Scan for the cell matching the given text and deliver its [x, y] coordinate at center. 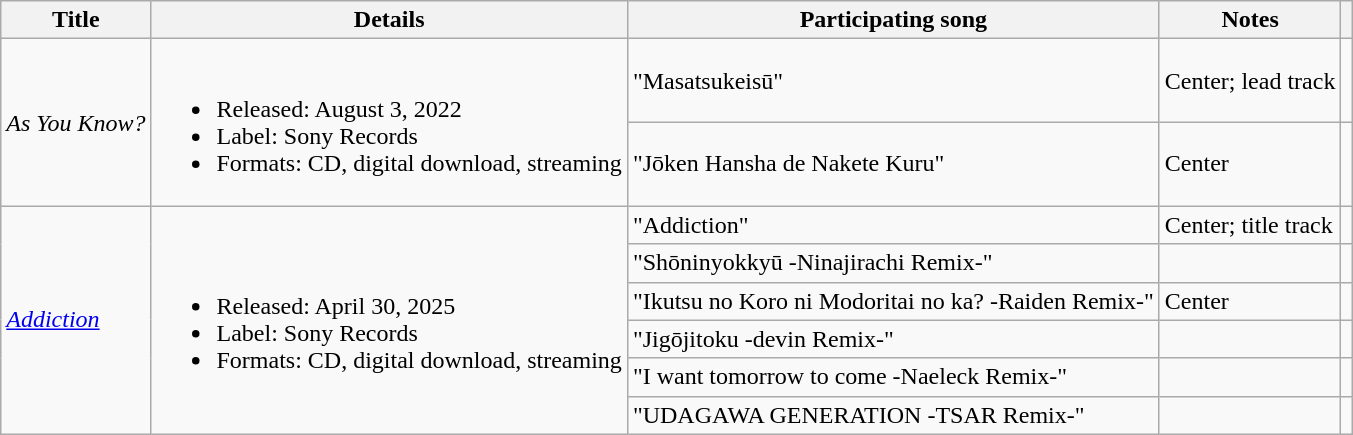
"Ikutsu no Koro ni Modoritai no ka? -Raiden Remix-" [893, 301]
Released: August 3, 2022Label: Sony RecordsFormats: CD, digital download, streaming [389, 122]
"Addiction" [893, 225]
As You Know? [76, 122]
"I want tomorrow to come -Naeleck Remix-" [893, 377]
Released: April 30, 2025Label: Sony RecordsFormats: CD, digital download, streaming [389, 320]
"Shōninyokkyū -Ninajirachi Remix-" [893, 263]
"UDAGAWA GENERATION -TSAR Remix-" [893, 415]
Addiction [76, 320]
"Jōken Hansha de Nakete Kuru" [893, 164]
"Masatsukeisū" [893, 81]
Participating song [893, 20]
Notes [1250, 20]
Center; title track [1250, 225]
Center; lead track [1250, 81]
"Jigōjitoku -devin Remix-" [893, 339]
Title [76, 20]
Details [389, 20]
